Scan for the cell matching the given text and deliver its [X, Y] coordinate at center. 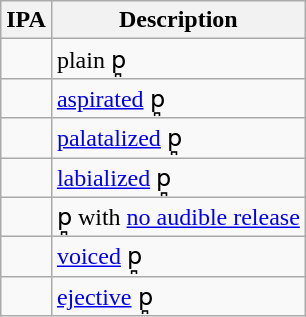
aspirated p̪ [178, 98]
p̪ with no audible release [178, 217]
IPA [26, 20]
labialized p̪ [178, 178]
Description [178, 20]
plain p̪ [178, 59]
ejective p̪ [178, 296]
palatalized p̪ [178, 138]
voiced p̪ [178, 257]
